Identify which cell holds the provided text, then report its [x, y] central coordinate. 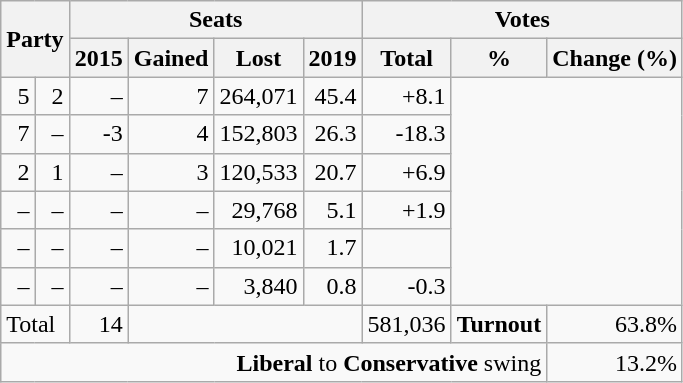
Change (%) [615, 58]
1 [52, 172]
581,036 [406, 324]
-18.3 [406, 134]
3 [171, 172]
+8.1 [406, 96]
2015 [98, 58]
0.8 [332, 286]
13.2% [615, 362]
14 [98, 324]
Votes [522, 20]
29,768 [258, 210]
Seats [216, 20]
120,533 [258, 172]
-3 [98, 134]
Turnout [499, 324]
5.1 [332, 210]
152,803 [258, 134]
+1.9 [406, 210]
10,021 [258, 248]
5 [18, 96]
4 [171, 134]
-0.3 [406, 286]
1.7 [332, 248]
26.3 [332, 134]
3,840 [258, 286]
Party [35, 39]
Gained [171, 58]
20.7 [332, 172]
2019 [332, 58]
Liberal to Conservative swing [274, 362]
+6.9 [406, 172]
264,071 [258, 96]
Lost [258, 58]
63.8% [615, 324]
45.4 [332, 96]
% [499, 58]
